For the text-containing cell, return its midpoint in [X, Y] coordinate format. 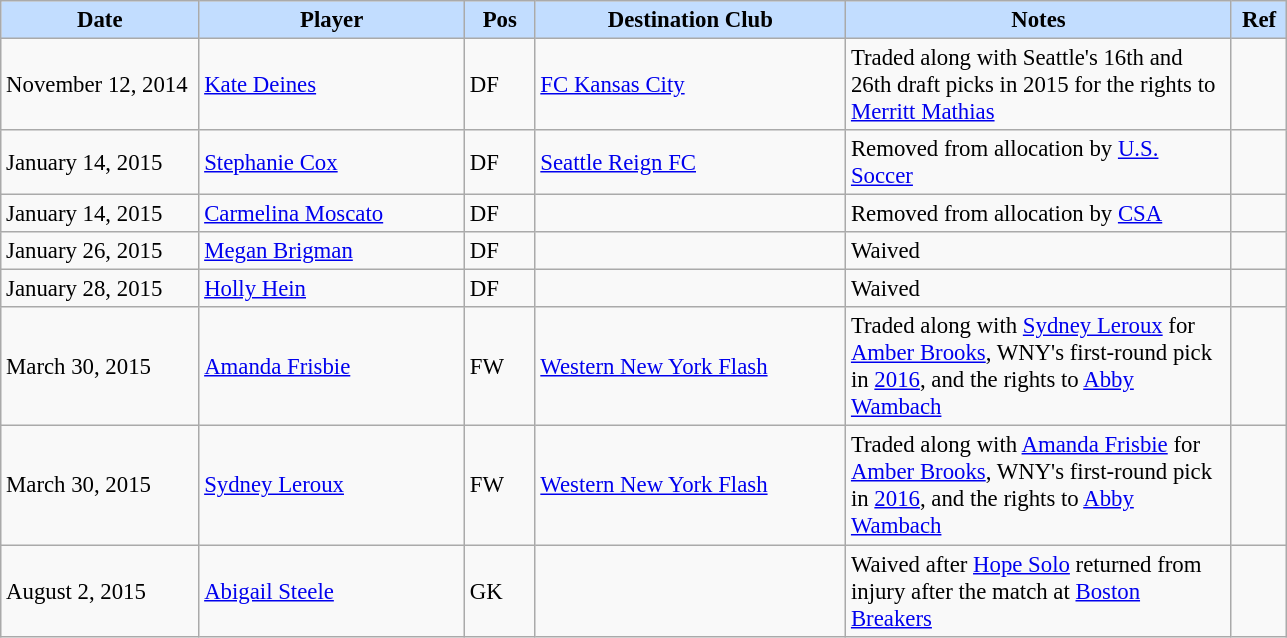
Amanda Frisbie [332, 368]
Traded along with Amanda Frisbie for Amber Brooks, WNY's first-round pick in 2016, and the rights to Abby Wambach [1039, 486]
Waived after Hope Solo returned from injury after the match at Boston Breakers [1039, 591]
Removed from allocation by CSA [1039, 214]
Date [100, 20]
November 12, 2014 [100, 85]
Carmelina Moscato [332, 214]
Sydney Leroux [332, 486]
Stephanie Cox [332, 162]
Holly Hein [332, 289]
Removed from allocation by U.S. Soccer [1039, 162]
January 28, 2015 [100, 289]
Traded along with Seattle's 16th and 26th draft picks in 2015 for the rights to Merritt Mathias [1039, 85]
Destination Club [690, 20]
Player [332, 20]
Ref [1259, 20]
Seattle Reign FC [690, 162]
FC Kansas City [690, 85]
Pos [500, 20]
Megan Brigman [332, 251]
August 2, 2015 [100, 591]
Kate Deines [332, 85]
January 26, 2015 [100, 251]
Notes [1039, 20]
Traded along with Sydney Leroux for Amber Brooks, WNY's first-round pick in 2016, and the rights to Abby Wambach [1039, 368]
GK [500, 591]
Abigail Steele [332, 591]
